Locate the cell with the specified text and output its (X, Y) center coordinate. 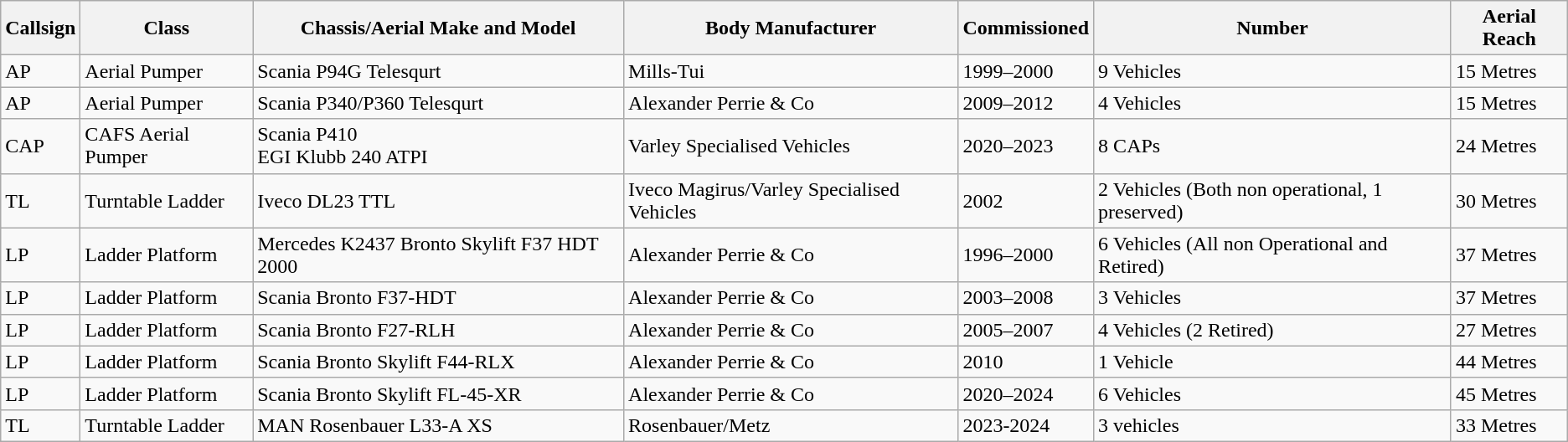
Rosenbauer/Metz (791, 425)
33 Metres (1509, 425)
Iveco Magirus/Varley Specialised Vehicles (791, 201)
MAN Rosenbauer L33-A XS (439, 425)
6 Vehicles (1273, 393)
24 Metres (1509, 146)
Scania Bronto F27-RLH (439, 330)
30 Metres (1509, 201)
44 Metres (1509, 362)
Scania P410EGI Klubb 240 ATPI (439, 146)
Chassis/Aerial Make and Model (439, 28)
Scania Bronto Skylift F44-RLX (439, 362)
45 Metres (1509, 393)
4 Vehicles (1273, 103)
1 Vehicle (1273, 362)
CAFS Aerial Pumper (167, 146)
2010 (1026, 362)
3 vehicles (1273, 425)
1999–2000 (1026, 71)
Iveco DL23 TTL (439, 201)
4 Vehicles (2 Retired) (1273, 330)
3 Vehicles (1273, 298)
CAP (40, 146)
Class (167, 28)
9 Vehicles (1273, 71)
Varley Specialised Vehicles (791, 146)
2023-2024 (1026, 425)
2020–2024 (1026, 393)
Commissioned (1026, 28)
2 Vehicles (Both non operational, 1 preserved) (1273, 201)
2020–2023 (1026, 146)
Aerial Reach (1509, 28)
Mercedes K2437 Bronto Skylift F37 HDT 2000 (439, 254)
Scania Bronto Skylift FL-45-XR (439, 393)
2009–2012 (1026, 103)
Scania P340/P360 Telesqurt (439, 103)
2005–2007 (1026, 330)
27 Metres (1509, 330)
Number (1273, 28)
Callsign (40, 28)
2002 (1026, 201)
Body Manufacturer (791, 28)
Mills-Tui (791, 71)
6 Vehicles (All non Operational and Retired) (1273, 254)
Scania Bronto F37-HDT (439, 298)
8 CAPs (1273, 146)
Scania P94G Telesqurt (439, 71)
2003–2008 (1026, 298)
1996–2000 (1026, 254)
